Return the [x, y] coordinate for the center point of the cell that contains the specified text.  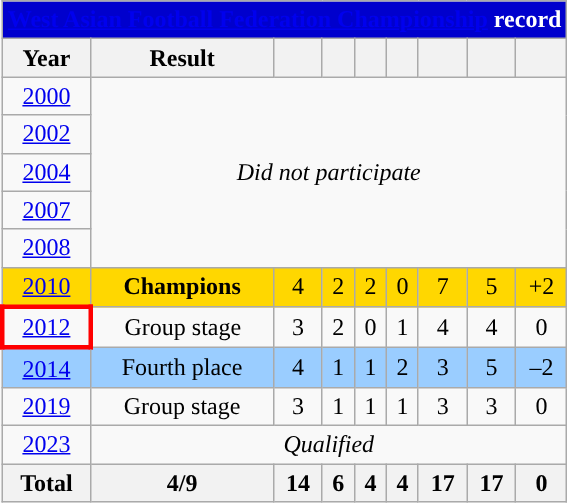
14 [298, 483]
2010 [46, 287]
West Asian Football Federation Championship record [284, 20]
2012 [46, 328]
4/9 [182, 483]
2004 [46, 172]
6 [338, 483]
Fourth place [182, 368]
Qualified [329, 444]
Result [182, 58]
7 [442, 287]
2002 [46, 134]
2014 [46, 368]
Champions [182, 287]
–2 [542, 368]
Did not participate [329, 172]
2008 [46, 248]
2007 [46, 210]
2000 [46, 96]
Total [46, 483]
2019 [46, 406]
+2 [542, 287]
Year [46, 58]
2023 [46, 444]
